Detect which cell encompasses the target text, then output its (X, Y) center coordinate. 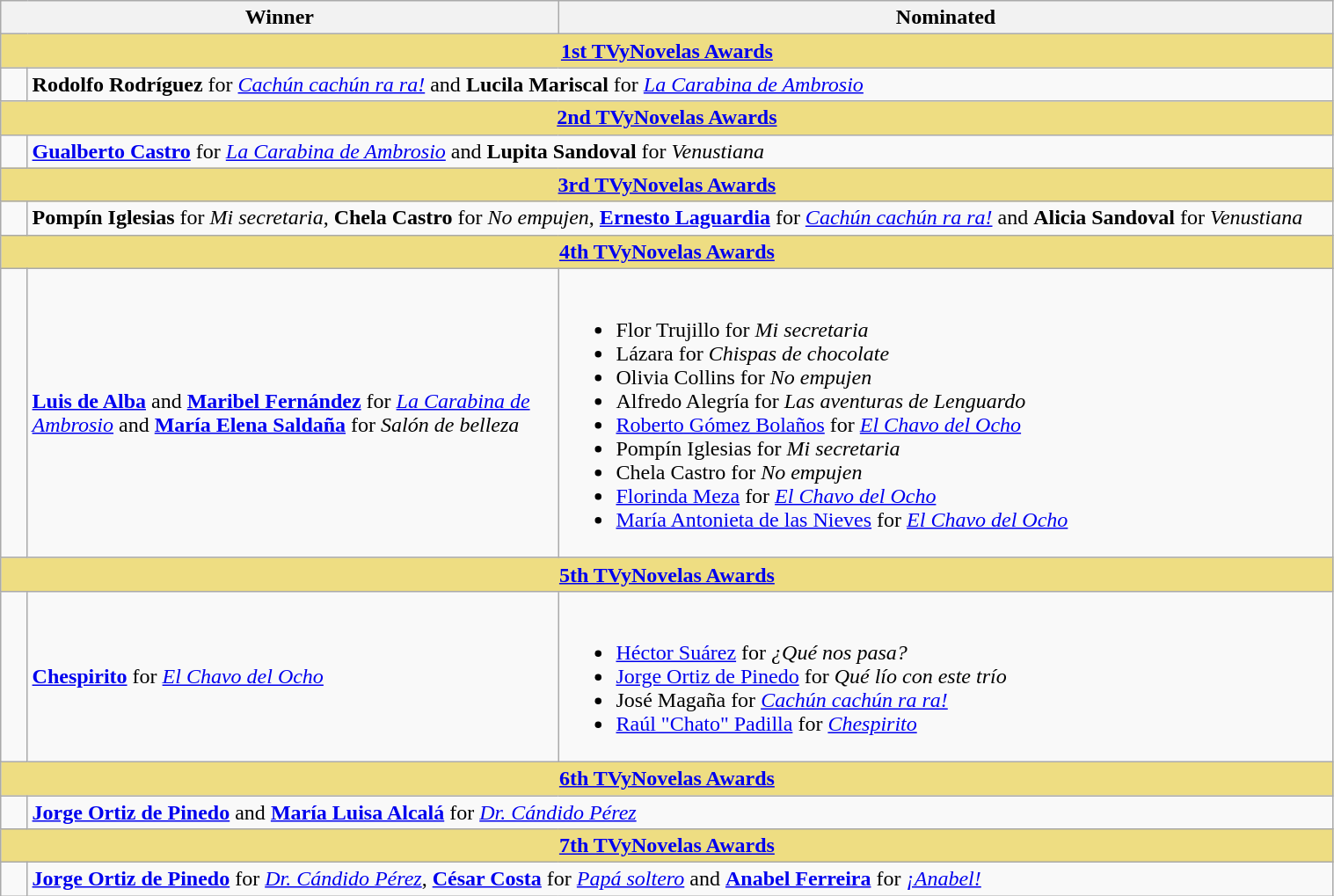
3rd TVyNovelas Awards (667, 185)
Chespirito for El Chavo del Ocho (293, 676)
1st TVyNovelas Awards (667, 51)
Jorge Ortiz de Pinedo and María Luisa Alcalá for Dr. Cándido Pérez (681, 812)
7th TVyNovelas Awards (667, 846)
5th TVyNovelas Awards (667, 574)
4th TVyNovelas Awards (667, 251)
Nominated (946, 18)
Winner (280, 18)
Luis de Alba and Maribel Fernández for La Carabina de Ambrosio and María Elena Saldaña for Salón de belleza (293, 413)
Jorge Ortiz de Pinedo for Dr. Cándido Pérez, César Costa for Papá soltero and Anabel Ferreira for ¡Anabel! (681, 879)
6th TVyNovelas Awards (667, 778)
2nd TVyNovelas Awards (667, 118)
Pompín Iglesias for Mi secretaria, Chela Castro for No empujen, Ernesto Laguardia for Cachún cachún ra ra! and Alicia Sandoval for Venustiana (681, 218)
Rodolfo Rodríguez for Cachún cachún ra ra! and Lucila Mariscal for La Carabina de Ambrosio (681, 84)
Gualberto Castro for La Carabina de Ambrosio and Lupita Sandoval for Venustiana (681, 151)
